Provide the [x, y] coordinate of the cell's center where the given text is located.  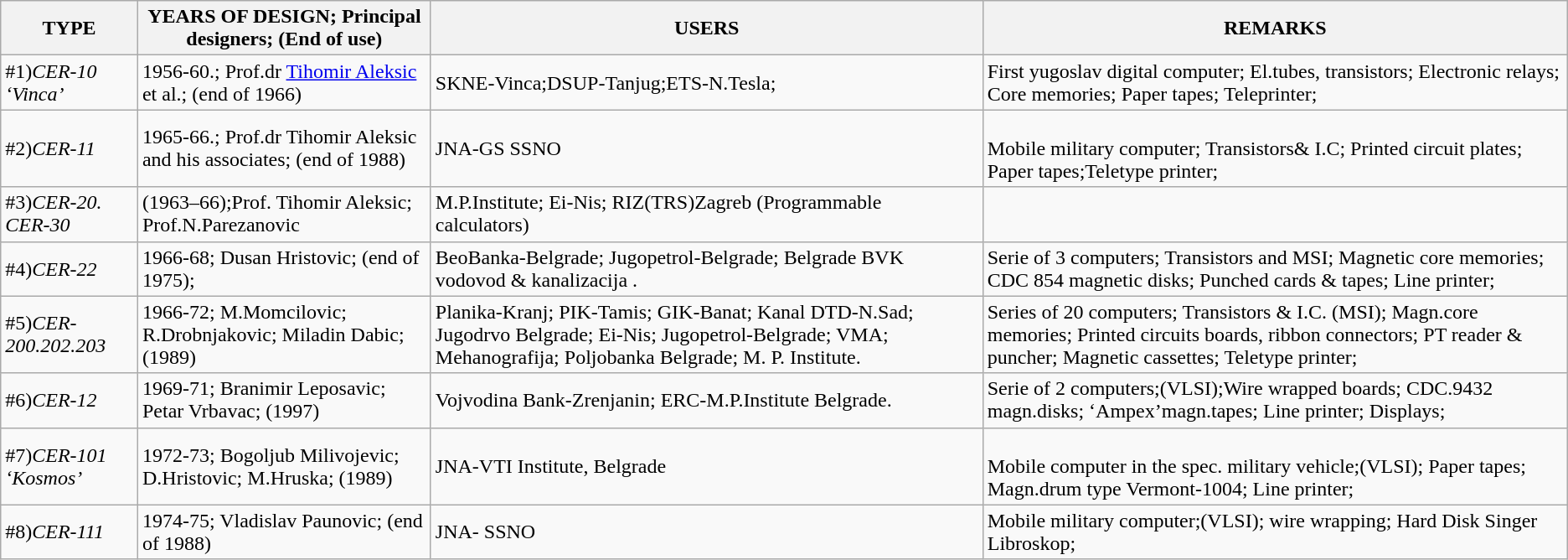
M.P.Institute; Ei-Nis; RIZ(TRS)Zagreb (Programmable calculators) [707, 215]
Vojvodina Bank-Zrenjanin; ERC-M.P.Institute Belgrade. [707, 401]
1966-72; M.Momcilovic; R.Drobnjakovic; Miladin Dabic; (1989) [284, 334]
#7)CER-101 ‘Kosmos’ [70, 466]
#5)CER-200.202.203 [70, 334]
Mobile military computer;(VLSI); wire wrapping; Hard Disk Singer Libroskop; [1275, 531]
1974-75; Vladislav Paunovic; (end of 1988) [284, 531]
#6)CER-12 [70, 401]
Serie of 3 computers; Transistors and MSI; Magnetic core memories; CDC 854 magnetic disks; Punched cards & tapes; Line printer; [1275, 268]
#4)CER-22 [70, 268]
1972-73; Bogoljub Milivojevic; D.Hristovic; M.Hruska; (1989) [284, 466]
JNA-GS SSNO [707, 148]
Serie of 2 computers;(VLSI);Wire wrapped boards; CDC.9432 magn.disks; ‘Ampex’magn.tapes; Line printer; Displays; [1275, 401]
1956-60.; Prof.dr Tihomir Aleksic et al.; (end of 1966) [284, 82]
BeoBanka-Belgrade; Jugopetrol-Belgrade; Belgrade BVK vodovod & kanalizacija . [707, 268]
1965-66.; Prof.dr Tihomir Aleksic and his associates; (end of 1988) [284, 148]
#1)CER-10 ‘Vinca’ [70, 82]
USERS [707, 29]
SKNE-Vinca;DSUP-Tanjug;ETS-N.Tesla; [707, 82]
First yugoslav digital computer; El.tubes, transistors; Electronic relays; Core memories; Paper tapes; Teleprinter; [1275, 82]
(1963–66);Prof. Tihomir Aleksic; Prof.N.Parezanovic [284, 215]
Mobile computer in the spec. military vehicle;(VLSI); Paper tapes; Magn.drum type Vermont-1004; Line printer; [1275, 466]
#8)CER-111 [70, 531]
1969-71; Branimir Leposavic; Petar Vrbavac; (1997) [284, 401]
#3)CER-20. CER-30 [70, 215]
YEARS OF DESIGN; Principal designers; (End of use) [284, 29]
1966-68; Dusan Hristovic; (end of 1975); [284, 268]
TYPE [70, 29]
REMARKS [1275, 29]
JNA- SSNO [707, 531]
#2)CER-11 [70, 148]
JNA-VTI Institute, Belgrade [707, 466]
Mobile military computer; Transistors& I.C; Printed circuit plates; Paper tapes;Teletype printer; [1275, 148]
